Search for the cell housing the specified text and yield its [X, Y] center coordinate. 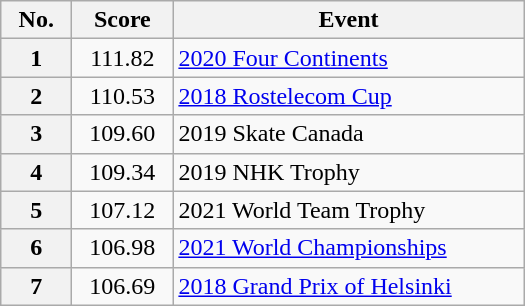
109.60 [122, 134]
5 [36, 210]
6 [36, 248]
1 [36, 58]
Score [122, 20]
2019 NHK Trophy [348, 172]
2 [36, 96]
7 [36, 286]
2018 Grand Prix of Helsinki [348, 286]
106.98 [122, 248]
107.12 [122, 210]
106.69 [122, 286]
109.34 [122, 172]
4 [36, 172]
111.82 [122, 58]
2018 Rostelecom Cup [348, 96]
No. [36, 20]
2021 World Championships [348, 248]
Event [348, 20]
3 [36, 134]
2019 Skate Canada [348, 134]
110.53 [122, 96]
2020 Four Continents [348, 58]
2021 World Team Trophy [348, 210]
